Find where the given text appears and provide that cell's center as (x, y) coordinate. 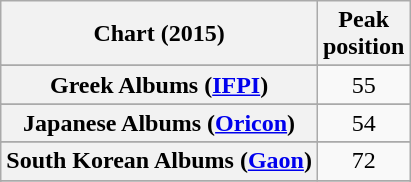
54 (363, 123)
72 (363, 161)
55 (363, 85)
Peakposition (363, 34)
Greek Albums (IFPI) (160, 85)
South Korean Albums (Gaon) (160, 161)
Japanese Albums (Oricon) (160, 123)
Chart (2015) (160, 34)
